Provide the [X, Y] coordinate of the cell's center where the given text is located.  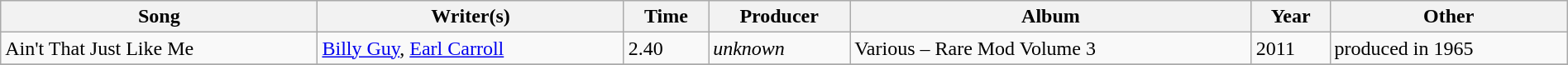
Billy Guy, Earl Carroll [471, 48]
Song [159, 17]
2011 [1290, 48]
Various – Rare Mod Volume 3 [1051, 48]
Year [1290, 17]
Time [667, 17]
Writer(s) [471, 17]
Ain't That Just Like Me [159, 48]
produced in 1965 [1449, 48]
Other [1449, 17]
Album [1051, 17]
unknown [779, 48]
2.40 [667, 48]
Producer [779, 17]
